Locate the cell with the specified text and output its [X, Y] center coordinate. 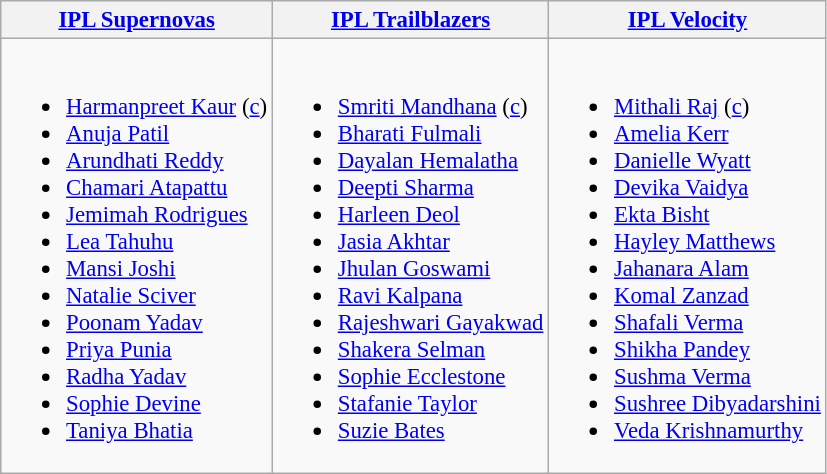
IPL Trailblazers [411, 20]
IPL Velocity [688, 20]
IPL Supernovas [137, 20]
